From the cell containing the given text, extract its center point as [X, Y] coordinate. 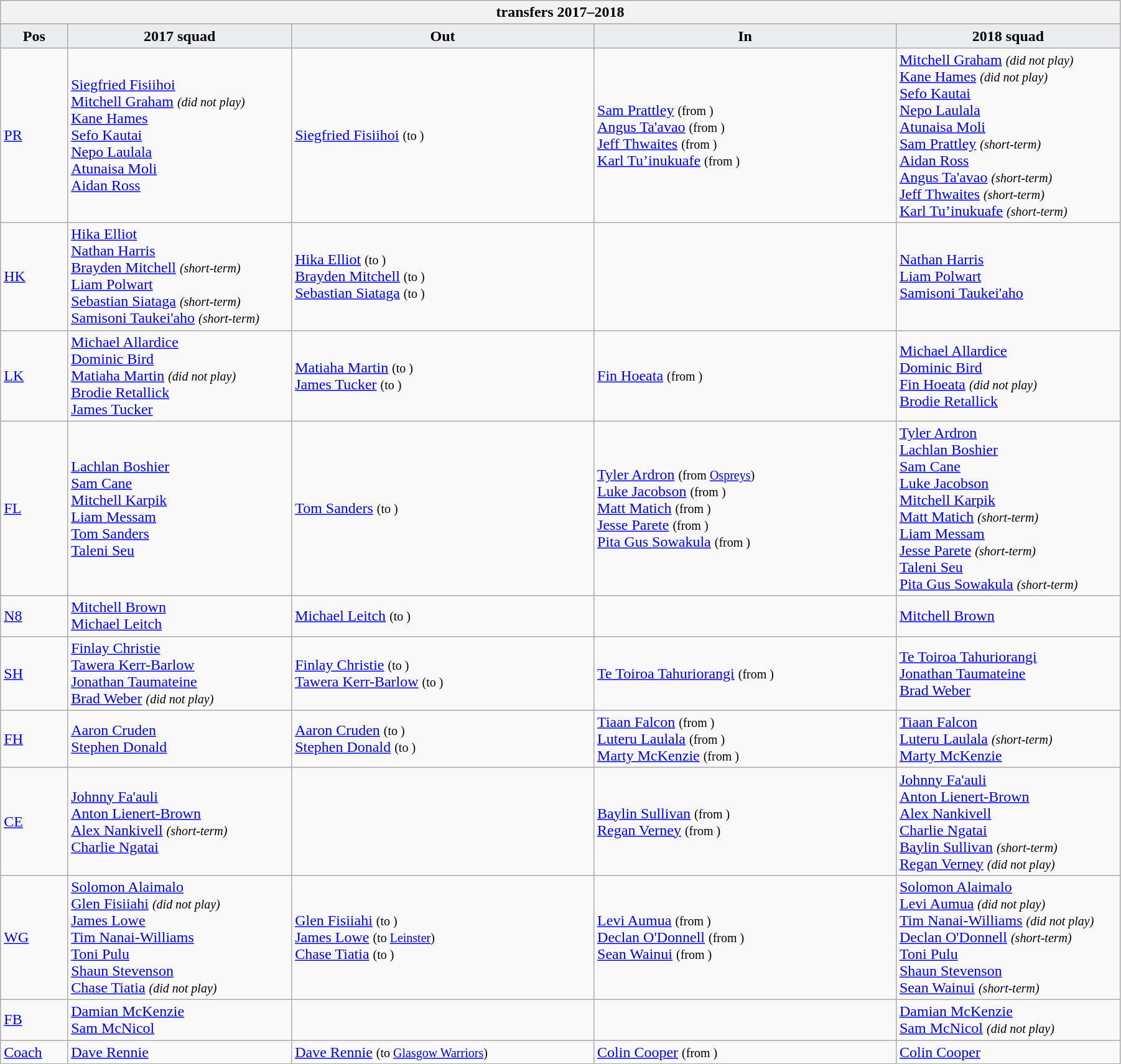
Siegfried Fisiihoi Mitchell Graham (did not play) Kane Hames Sefo Kautai Nepo Laulala Atunaisa Moli Aidan Ross [180, 136]
Hika Elliot Nathan Harris Brayden Mitchell (short-term) Liam Polwart Sebastian Siataga (short-term) Samisoni Taukei'aho (short-term) [180, 276]
Colin Cooper [1008, 1052]
Aaron Cruden (to ) Stephen Donald (to ) [443, 739]
FL [34, 509]
Johnny Fa'auli Anton Lienert-Brown Alex Nankivell Charlie Ngatai Baylin Sullivan (short-term) Regan Verney (did not play) [1008, 821]
Tiaan Falcon (from ) Luteru Laulala (from ) Marty McKenzie (from ) [745, 739]
Michael Leitch (to ) [443, 616]
Baylin Sullivan (from ) Regan Verney (from ) [745, 821]
In [745, 36]
2017 squad [180, 36]
Pos [34, 36]
Matiaha Martin (to ) James Tucker (to ) [443, 376]
N8 [34, 616]
Dave Rennie (to Glasgow Warriors) [443, 1052]
Colin Cooper (from ) [745, 1052]
SH [34, 673]
transfers 2017–2018 [560, 12]
Hika Elliot (to ) Brayden Mitchell (to ) Sebastian Siataga (to ) [443, 276]
Fin Hoeata (from ) [745, 376]
Michael Allardice Dominic Bird Fin Hoeata (did not play) Brodie Retallick [1008, 376]
Coach [34, 1052]
Aaron Cruden Stephen Donald [180, 739]
Out [443, 36]
Siegfried Fisiihoi (to ) [443, 136]
Glen Fisiiahi (to ) James Lowe (to Leinster) Chase Tiatia (to ) [443, 937]
Nathan Harris Liam Polwart Samisoni Taukei'aho [1008, 276]
Lachlan Boshier Sam Cane Mitchell Karpik Liam Messam Tom Sanders Taleni Seu [180, 509]
Te Toiroa Tahuriorangi (from ) [745, 673]
Tom Sanders (to ) [443, 509]
Finlay Christie Tawera Kerr-Barlow Jonathan Taumateine Brad Weber (did not play) [180, 673]
Tyler Ardron (from Ospreys) Luke Jacobson (from ) Matt Matich (from ) Jesse Parete (from ) Pita Gus Sowakula (from ) [745, 509]
HK [34, 276]
Mitchell Brown Michael Leitch [180, 616]
PR [34, 136]
Michael Allardice Dominic Bird Matiaha Martin (did not play) Brodie Retallick James Tucker [180, 376]
LK [34, 376]
FB [34, 1020]
2018 squad [1008, 36]
CE [34, 821]
Damian McKenzie Sam McNicol (did not play) [1008, 1020]
Levi Aumua (from ) Declan O'Donnell (from ) Sean Wainui (from ) [745, 937]
FH [34, 739]
Tiaan Falcon Luteru Laulala (short-term) Marty McKenzie [1008, 739]
Te Toiroa Tahuriorangi Jonathan Taumateine Brad Weber [1008, 673]
Finlay Christie (to ) Tawera Kerr-Barlow (to ) [443, 673]
Johnny Fa'auli Anton Lienert-Brown Alex Nankivell (short-term) Charlie Ngatai [180, 821]
Mitchell Brown [1008, 616]
Solomon Alaimalo Glen Fisiiahi (did not play) James Lowe Tim Nanai-Williams Toni Pulu Shaun Stevenson Chase Tiatia (did not play) [180, 937]
WG [34, 937]
Dave Rennie [180, 1052]
Sam Prattley (from ) Angus Ta'avao (from ) Jeff Thwaites (from ) Karl Tu’inukuafe (from ) [745, 136]
Damian McKenzie Sam McNicol [180, 1020]
